Search for the cell housing the specified text and yield its [x, y] center coordinate. 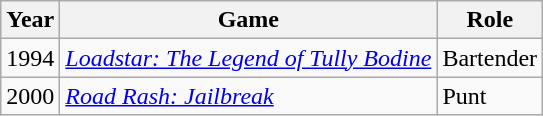
Loadstar: The Legend of Tully Bodine [248, 58]
2000 [30, 96]
Punt [490, 96]
Road Rash: Jailbreak [248, 96]
Role [490, 20]
Bartender [490, 58]
1994 [30, 58]
Game [248, 20]
Year [30, 20]
